Return (X, Y) of the center of cell containing provided text 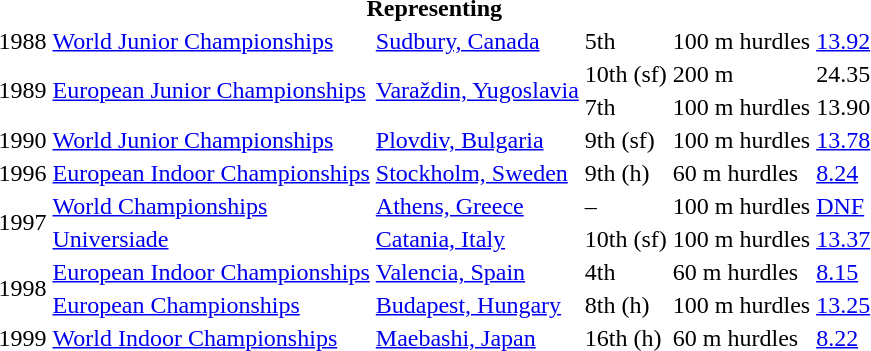
Stockholm, Sweden (477, 173)
9th (h) (626, 173)
7th (626, 107)
Plovdiv, Bulgaria (477, 140)
Athens, Greece (477, 206)
Sudbury, Canada (477, 41)
Universiade (211, 239)
Catania, Italy (477, 239)
Varaždin, Yugoslavia (477, 90)
Budapest, Hungary (477, 305)
European Championships (211, 305)
4th (626, 272)
World Championships (211, 206)
– (626, 206)
200 m (741, 74)
8th (h) (626, 305)
Valencia, Spain (477, 272)
9th (sf) (626, 140)
European Junior Championships (211, 90)
5th (626, 41)
